From the cell containing the given text, extract its center point as (x, y) coordinate. 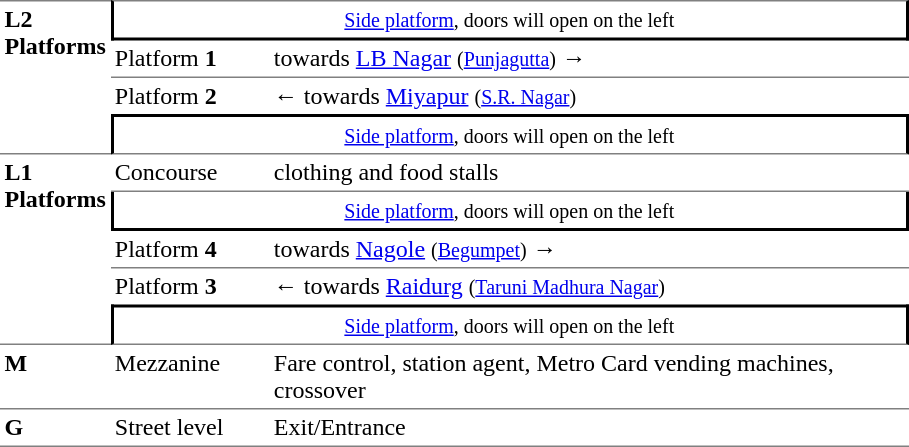
L1Platforms (55, 249)
Mezzanine (190, 376)
Street level (190, 428)
← towards Miyapur (S.R. Nagar) (588, 96)
Exit/Entrance (588, 428)
Fare control, station agent, Metro Card vending machines, crossover (588, 376)
Platform 1 (190, 59)
clothing and food stalls (588, 173)
M (55, 376)
Platform 3 (190, 286)
Platform 4 (190, 250)
L2Platforms (55, 77)
Concourse (190, 173)
← towards Raidurg (Taruni Madhura Nagar) (588, 286)
Platform 2 (190, 96)
towards LB Nagar (Punjagutta) → (588, 59)
G (55, 428)
towards Nagole (Begumpet) → (588, 250)
